Extract the (X, Y) coordinate from the center of the cell holding the provided text.  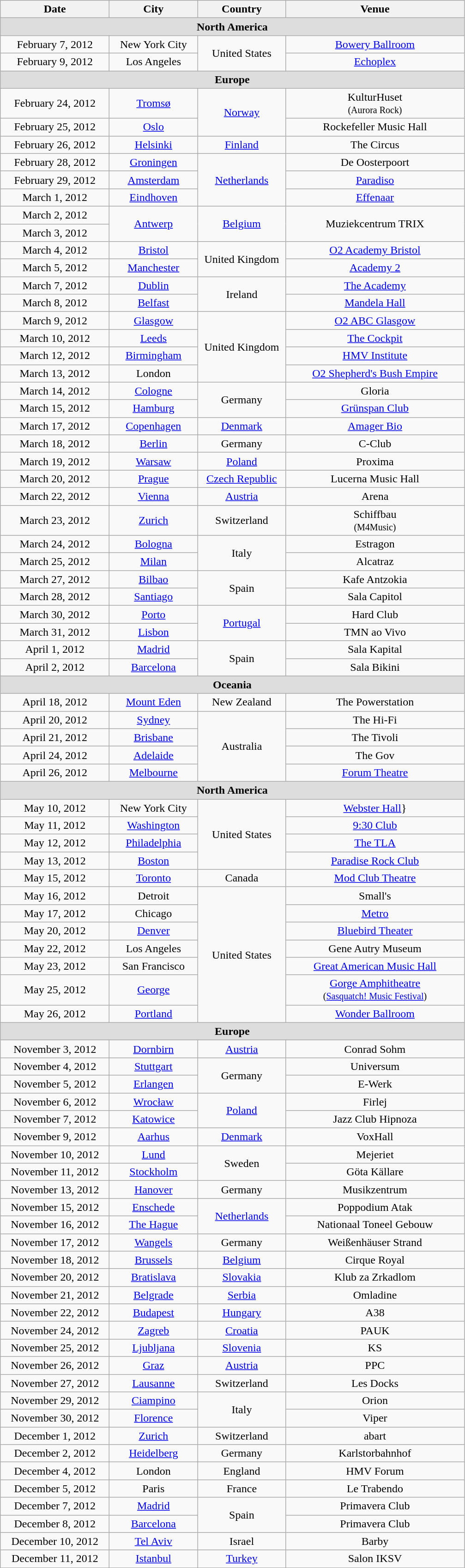
Tel Aviv (153, 1541)
Leeds (153, 338)
Gene Autry Museum (375, 948)
November 20, 2012 (55, 1277)
March 31, 2012 (55, 632)
Estragon (375, 544)
Vienna (153, 496)
Israel (242, 1541)
Hard Club (375, 614)
Berlin (153, 444)
Effenaar (375, 197)
Belfast (153, 303)
February 25, 2012 (55, 127)
The Circus (375, 145)
Adelaide (153, 755)
March 4, 2012 (55, 250)
Warsaw (153, 461)
December 10, 2012 (55, 1541)
Birmingham (153, 356)
Klub za Zrkadlom (375, 1277)
Venue (375, 9)
Wangels (153, 1242)
City (153, 9)
Hamburg (153, 408)
Mount Eden (153, 702)
Chicago (153, 913)
November 29, 2012 (55, 1401)
Small's (375, 896)
Jazz Club Hipnoza (375, 1119)
Bilbao (153, 579)
Enschede (153, 1207)
December 11, 2012 (55, 1559)
Nationaal Toneel Gebouw (375, 1225)
December 1, 2012 (55, 1436)
April 24, 2012 (55, 755)
Viper (375, 1418)
Helsinki (153, 145)
March 9, 2012 (55, 321)
Poppodium Atak (375, 1207)
May 13, 2012 (55, 861)
The Tivoli (375, 737)
The Gov (375, 755)
November 10, 2012 (55, 1155)
Grünspan Club (375, 408)
Amsterdam (153, 180)
December 5, 2012 (55, 1489)
Gloria (375, 391)
Belgrade (153, 1295)
March 18, 2012 (55, 444)
Florence (153, 1418)
Philadelphia (153, 843)
George (153, 990)
Cologne (153, 391)
The Cockpit (375, 338)
November 24, 2012 (55, 1330)
Portugal (242, 623)
March 28, 2012 (55, 597)
Norway (242, 112)
Academy 2 (375, 268)
Slovakia (242, 1277)
March 25, 2012 (55, 562)
Bowery Ballroom (375, 44)
Eindhoven (153, 197)
E-Werk (375, 1084)
Prague (153, 479)
February 28, 2012 (55, 162)
Universum (375, 1066)
Bristol (153, 250)
Hanover (153, 1190)
March 20, 2012 (55, 479)
Istanbul (153, 1559)
November 13, 2012 (55, 1190)
February 26, 2012 (55, 145)
Denver (153, 931)
Santiago (153, 597)
Sala Bikini (375, 667)
March 15, 2012 (55, 408)
May 10, 2012 (55, 808)
The TLA (375, 843)
May 26, 2012 (55, 1014)
November 25, 2012 (55, 1348)
Porto (153, 614)
Canada (242, 878)
March 12, 2012 (55, 356)
9:30 Club (375, 826)
November 21, 2012 (55, 1295)
February 29, 2012 (55, 180)
April 18, 2012 (55, 702)
A38 (375, 1313)
Boston (153, 861)
Sala Capitol (375, 597)
February 7, 2012 (55, 44)
Washington (153, 826)
Stuttgart (153, 1066)
May 23, 2012 (55, 966)
Portland (153, 1014)
Sala Kapital (375, 650)
December 8, 2012 (55, 1524)
KulturHuset(Aurora Rock) (375, 103)
Cirque Royal (375, 1260)
Heidelberg (153, 1453)
Paris (153, 1489)
Brisbane (153, 737)
Paradiso (375, 180)
November 3, 2012 (55, 1049)
PAUK (375, 1330)
Paradise Rock Club (375, 861)
March 23, 2012 (55, 520)
Lucerna Music Hall (375, 479)
March 2, 2012 (55, 215)
TMN ao Vivo (375, 632)
Mod Club Theatre (375, 878)
England (242, 1471)
The Academy (375, 286)
Milan (153, 562)
Proxima (375, 461)
Graz (153, 1365)
April 20, 2012 (55, 720)
March 5, 2012 (55, 268)
Göta Källare (375, 1172)
Oceania (232, 685)
February 24, 2012 (55, 103)
O2 Shepherd's Bush Empire (375, 373)
De Oosterpoort (375, 162)
Schiffbau(M4Music) (375, 520)
November 16, 2012 (55, 1225)
Date (55, 9)
March 22, 2012 (55, 496)
Gorge Amphitheatre(Sasquatch! Music Festival) (375, 990)
March 3, 2012 (55, 232)
Manchester (153, 268)
November 27, 2012 (55, 1383)
New Zealand (242, 702)
The Hague (153, 1225)
November 9, 2012 (55, 1137)
Firlej (375, 1102)
March 30, 2012 (55, 614)
Croatia (242, 1330)
C-Club (375, 444)
March 14, 2012 (55, 391)
May 22, 2012 (55, 948)
May 16, 2012 (55, 896)
Metro (375, 913)
November 26, 2012 (55, 1365)
Budapest (153, 1313)
Amager Bio (375, 426)
Rockefeller Music Hall (375, 127)
May 11, 2012 (55, 826)
December 7, 2012 (55, 1506)
November 6, 2012 (55, 1102)
December 2, 2012 (55, 1453)
Arena (375, 496)
Serbia (242, 1295)
Mejeriet (375, 1155)
March 7, 2012 (55, 286)
November 7, 2012 (55, 1119)
November 30, 2012 (55, 1418)
Stockholm (153, 1172)
May 20, 2012 (55, 931)
Dornbirn (153, 1049)
Zagreb (153, 1330)
November 11, 2012 (55, 1172)
Aarhus (153, 1137)
November 15, 2012 (55, 1207)
Slovenia (242, 1348)
VoxHall (375, 1137)
Sweden (242, 1163)
May 17, 2012 (55, 913)
Forum Theatre (375, 772)
The Hi-Fi (375, 720)
Bratislava (153, 1277)
November 4, 2012 (55, 1066)
Wonder Ballroom (375, 1014)
The Powerstation (375, 702)
Country (242, 9)
November 18, 2012 (55, 1260)
Lausanne (153, 1383)
February 9, 2012 (55, 62)
Ireland (242, 294)
Melbourne (153, 772)
Detroit (153, 896)
HMV Forum (375, 1471)
March 17, 2012 (55, 426)
Finland (242, 145)
May 15, 2012 (55, 878)
KS (375, 1348)
November 22, 2012 (55, 1313)
April 26, 2012 (55, 772)
Barby (375, 1541)
March 24, 2012 (55, 544)
O2 Academy Bristol (375, 250)
Erlangen (153, 1084)
Bluebird Theater (375, 931)
Lisbon (153, 632)
May 12, 2012 (55, 843)
Sydney (153, 720)
Webster Hall} (375, 808)
Bologna (153, 544)
Copenhagen (153, 426)
Salon IKSV (375, 1559)
March 13, 2012 (55, 373)
Antwerp (153, 224)
Lund (153, 1155)
March 10, 2012 (55, 338)
March 19, 2012 (55, 461)
PPC (375, 1365)
Tromsø (153, 103)
Wrocław (153, 1102)
Musikzentrum (375, 1190)
France (242, 1489)
March 27, 2012 (55, 579)
Omladine (375, 1295)
Oslo (153, 127)
Great American Music Hall (375, 966)
Australia (242, 746)
Ciampino (153, 1401)
HMV Institute (375, 356)
Orion (375, 1401)
Glasgow (153, 321)
Turkey (242, 1559)
Alcatraz (375, 562)
Ljubljana (153, 1348)
April 21, 2012 (55, 737)
San Francisco (153, 966)
Kafe Antzokia (375, 579)
Brussels (153, 1260)
Toronto (153, 878)
Karlstorbahnhof (375, 1453)
April 2, 2012 (55, 667)
Hungary (242, 1313)
April 1, 2012 (55, 650)
Weißenhäuser Strand (375, 1242)
O2 ABC Glasgow (375, 321)
Czech Republic (242, 479)
Dublin (153, 286)
Le Trabendo (375, 1489)
Groningen (153, 162)
Mandela Hall (375, 303)
May 25, 2012 (55, 990)
March 8, 2012 (55, 303)
December 4, 2012 (55, 1471)
abart (375, 1436)
Muziekcentrum TRIX (375, 224)
Echoplex (375, 62)
Conrad Sohm (375, 1049)
March 1, 2012 (55, 197)
Katowice (153, 1119)
November 17, 2012 (55, 1242)
November 5, 2012 (55, 1084)
Les Docks (375, 1383)
